Find where the given text appears and provide that cell's center as [x, y] coordinate. 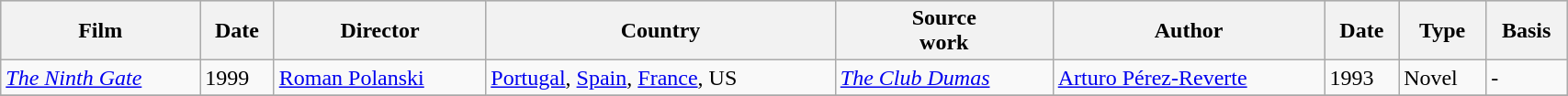
Sourcework [944, 31]
Arturo Pérez-Reverte [1189, 78]
Type [1442, 31]
Film [101, 31]
1999 [237, 78]
Basis [1527, 31]
Author [1189, 31]
The Ninth Gate [101, 78]
Novel [1442, 78]
Country [661, 31]
Roman Polanski [380, 78]
The Club Dumas [944, 78]
Director [380, 31]
1993 [1361, 78]
- [1527, 78]
Portugal, Spain, France, US [661, 78]
